Extract the [x, y] coordinate from the center of the cell holding the provided text.  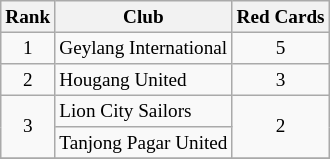
Hougang United [144, 80]
Club [144, 17]
Tanjong Pagar United [144, 143]
Rank [28, 17]
1 [28, 48]
Red Cards [280, 17]
Geylang International [144, 48]
Lion City Sailors [144, 111]
5 [280, 48]
